Locate the cell with the specified text and output its (x, y) center coordinate. 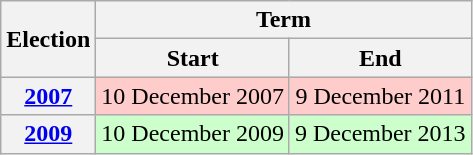
2009 (48, 134)
2007 (48, 96)
9 December 2013 (380, 134)
Election (48, 39)
9 December 2011 (380, 96)
Term (284, 20)
10 December 2007 (193, 96)
Start (193, 58)
End (380, 58)
10 December 2009 (193, 134)
